Scan for the cell matching the given text and deliver its [X, Y] coordinate at center. 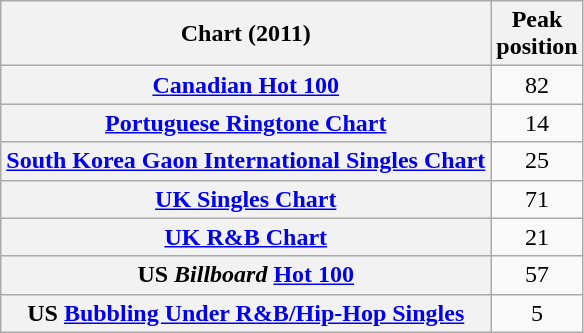
Chart (2011) [246, 34]
14 [537, 123]
US Bubbling Under R&B/Hip-Hop Singles [246, 313]
21 [537, 237]
UK R&B Chart [246, 237]
Portuguese Ringtone Chart [246, 123]
82 [537, 85]
25 [537, 161]
Canadian Hot 100 [246, 85]
57 [537, 275]
5 [537, 313]
Peakposition [537, 34]
UK Singles Chart [246, 199]
71 [537, 199]
US Billboard Hot 100 [246, 275]
South Korea Gaon International Singles Chart [246, 161]
